For the text-containing cell, return its midpoint in [X, Y] coordinate format. 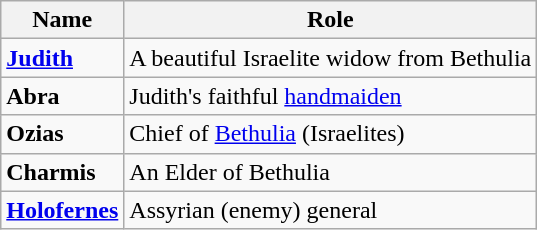
Holofernes [62, 210]
Role [330, 20]
Judith's faithful handmaiden [330, 96]
Assyrian (enemy) general [330, 210]
Abra [62, 96]
Charmis [62, 172]
A beautiful Israelite widow from Bethulia [330, 58]
An Elder of Bethulia [330, 172]
Judith [62, 58]
Name [62, 20]
Ozias [62, 134]
Chief of Bethulia (Israelites) [330, 134]
